Determine the [X, Y] coordinate at the center of the cell enclosing the given text.  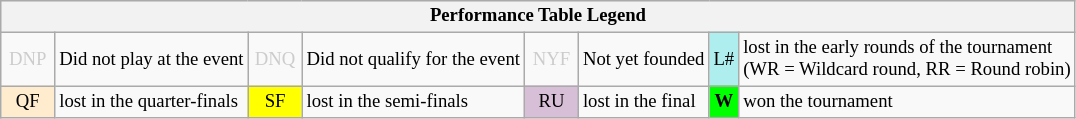
W [724, 102]
won the tournament [907, 102]
NYF [551, 60]
Performance Table Legend [538, 16]
lost in the semi-finals [413, 102]
DNQ [275, 60]
Did not qualify for the event [413, 60]
RU [551, 102]
DNP [28, 60]
L# [724, 60]
Did not play at the event [152, 60]
Not yet founded [643, 60]
SF [275, 102]
lost in the quarter-finals [152, 102]
lost in the final [643, 102]
QF [28, 102]
lost in the early rounds of the tournament(WR = Wildcard round, RR = Round robin) [907, 60]
